Locate the cell with the specified text and output its (X, Y) center coordinate. 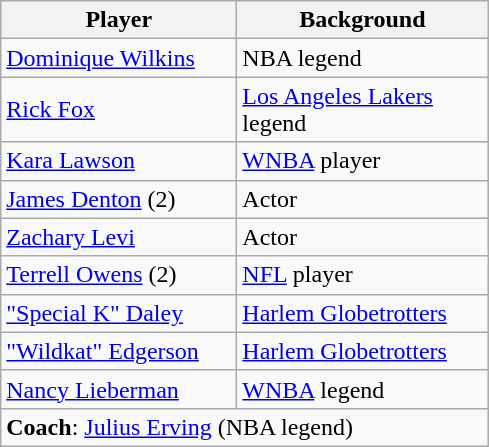
Kara Lawson (119, 161)
Nancy Lieberman (119, 389)
WNBA player (362, 161)
WNBA legend (362, 389)
Rick Fox (119, 110)
Coach: Julius Erving (NBA legend) (244, 427)
Dominique Wilkins (119, 58)
James Denton (2) (119, 199)
NBA legend (362, 58)
NFL player (362, 275)
"Special K" Daley (119, 313)
Background (362, 20)
"Wildkat" Edgerson (119, 351)
Terrell Owens (2) (119, 275)
Player (119, 20)
Zachary Levi (119, 237)
Los Angeles Lakers legend (362, 110)
